Output the (x, y) coordinate of the center of the cell containing the given text.  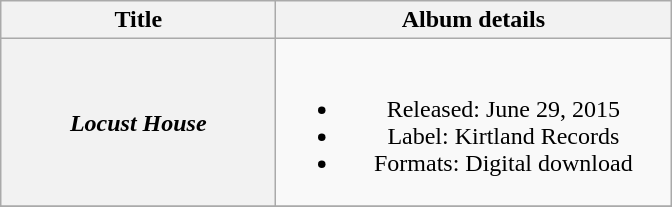
Released: June 29, 2015Label: Kirtland RecordsFormats: Digital download (474, 122)
Locust House (138, 122)
Album details (474, 20)
Title (138, 20)
